Scan for the cell matching the given text and deliver its (X, Y) coordinate at center. 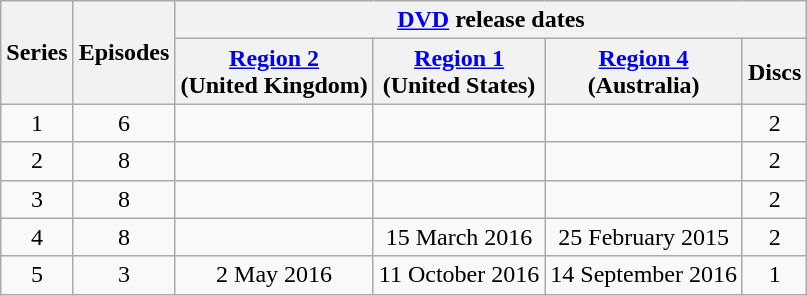
4 (37, 237)
Episodes (124, 52)
15 March 2016 (458, 237)
25 February 2015 (644, 237)
DVD release dates (491, 20)
Series (37, 52)
11 October 2016 (458, 275)
2 May 2016 (274, 275)
Region 4(Australia) (644, 72)
6 (124, 123)
5 (37, 275)
Discs (774, 72)
Region 2(United Kingdom) (274, 72)
14 September 2016 (644, 275)
Region 1(United States) (458, 72)
